For the text-containing cell, return its midpoint in (X, Y) coordinate format. 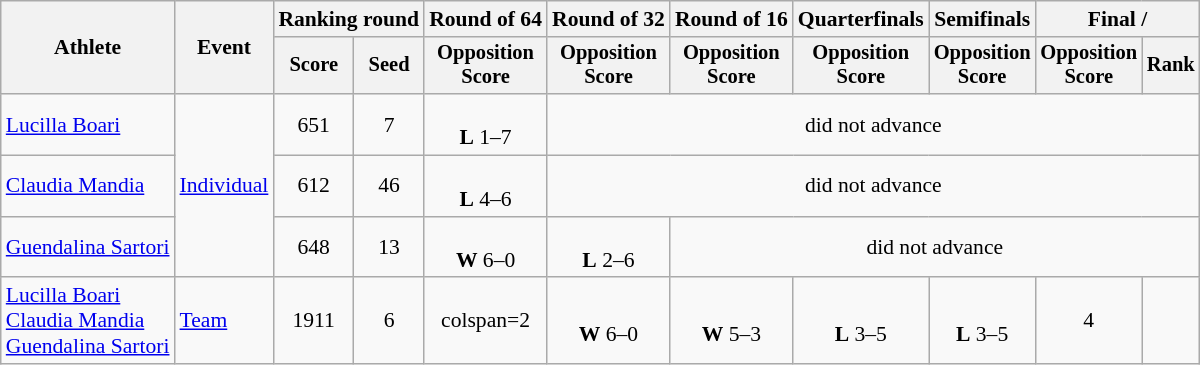
Event (224, 48)
Seed (389, 66)
46 (389, 186)
Ranking round (348, 19)
6 (389, 322)
612 (314, 186)
4 (1088, 322)
Athlete (88, 48)
Quarterfinals (861, 19)
Lucilla Boari (88, 124)
Round of 64 (486, 19)
Final / (1117, 19)
648 (314, 248)
Guendalina Sartori (88, 248)
L 2–6 (608, 248)
Lucilla BoariClaudia MandiaGuendalina Sartori (88, 322)
Round of 16 (732, 19)
651 (314, 124)
L 4–6 (486, 186)
13 (389, 248)
Rank (1171, 66)
Individual (224, 186)
colspan=2 (486, 322)
1911 (314, 322)
W 5–3 (732, 322)
Semifinals (982, 19)
L 1–7 (486, 124)
Claudia Mandia (88, 186)
7 (389, 124)
Score (314, 66)
Team (224, 322)
Round of 32 (608, 19)
